For the text-containing cell, return its midpoint in (X, Y) coordinate format. 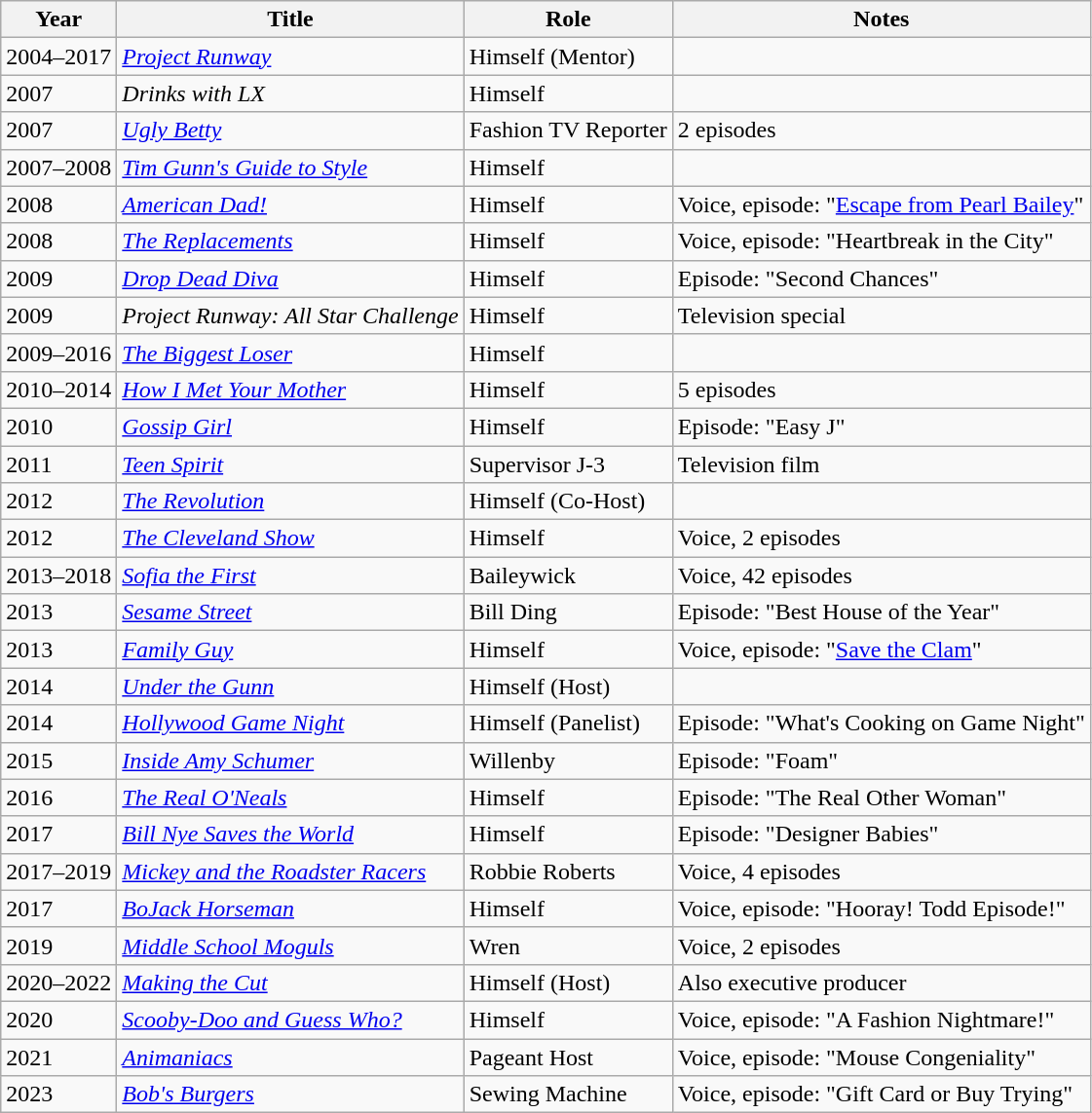
Voice, episode: "Save the Clam" (881, 649)
Episode: "Best House of the Year" (881, 612)
2009–2016 (58, 352)
The Replacements (290, 241)
Episode: "Foam" (881, 761)
Sofia the First (290, 575)
Inside Amy Schumer (290, 761)
2019 (58, 946)
Baileywick (568, 575)
2011 (58, 464)
Hollywood Game Night (290, 723)
Voice, episode: "Hooray! Todd Episode!" (881, 909)
Mickey and the Roadster Racers (290, 872)
Supervisor J-3 (568, 464)
Voice, episode: "Mouse Congeniality" (881, 1057)
Pageant Host (568, 1057)
2020 (58, 1020)
Notes (881, 19)
The Real O'Neals (290, 798)
Project Runway: All Star Challenge (290, 315)
Episode: "Easy J" (881, 427)
2010–2014 (58, 390)
2004–2017 (58, 56)
Scooby-Doo and Guess Who? (290, 1020)
Drinks with LX (290, 93)
2015 (58, 761)
Episode: "Designer Babies" (881, 835)
Also executive producer (881, 983)
Sewing Machine (568, 1094)
The Revolution (290, 501)
Episode: "The Real Other Woman" (881, 798)
2021 (58, 1057)
2013–2018 (58, 575)
The Biggest Loser (290, 352)
Under the Gunn (290, 686)
Teen Spirit (290, 464)
Year (58, 19)
2016 (58, 798)
How I Met Your Mother (290, 390)
Bill Ding (568, 612)
2 episodes (881, 130)
BoJack Horseman (290, 909)
Ugly Betty (290, 130)
Bob's Burgers (290, 1094)
Tim Gunn's Guide to Style (290, 167)
Robbie Roberts (568, 872)
Animaniacs (290, 1057)
5 episodes (881, 390)
Fashion TV Reporter (568, 130)
Television film (881, 464)
Voice, episode: "Escape from Pearl Bailey" (881, 204)
Role (568, 19)
Episode: "What's Cooking on Game Night" (881, 723)
2020–2022 (58, 983)
The Cleveland Show (290, 538)
Wren (568, 946)
2017–2019 (58, 872)
Television special (881, 315)
Himself (Mentor) (568, 56)
Voice, 42 episodes (881, 575)
Willenby (568, 761)
Himself (Co-Host) (568, 501)
Gossip Girl (290, 427)
Episode: "Second Chances" (881, 278)
Family Guy (290, 649)
Bill Nye Saves the World (290, 835)
Making the Cut (290, 983)
Project Runway (290, 56)
American Dad! (290, 204)
Sesame Street (290, 612)
Drop Dead Diva (290, 278)
2007–2008 (58, 167)
2023 (58, 1094)
Voice, episode: "Gift Card or Buy Trying" (881, 1094)
2010 (58, 427)
Voice, episode: "A Fashion Nightmare!" (881, 1020)
Title (290, 19)
Middle School Moguls (290, 946)
Voice, episode: "Heartbreak in the City" (881, 241)
Voice, 4 episodes (881, 872)
Himself (Panelist) (568, 723)
